Return the (X, Y) coordinate for the center point of the cell that contains the specified text.  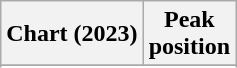
Peakposition (189, 34)
Chart (2023) (72, 34)
